Detect which cell encompasses the target text, then output its (X, Y) center coordinate. 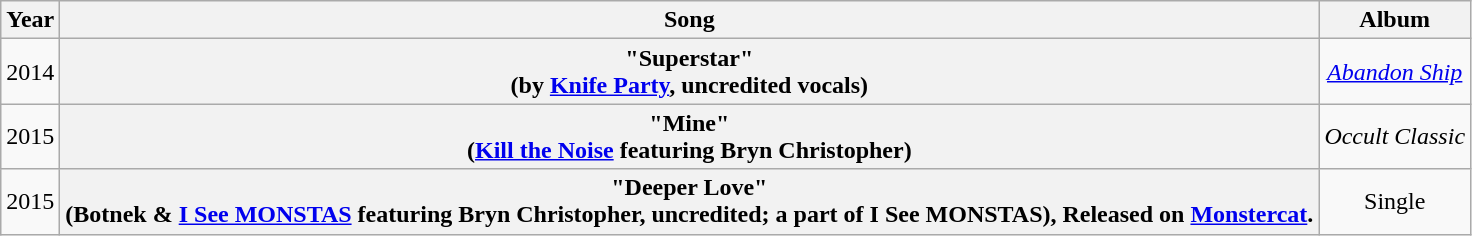
Album (1395, 20)
"Mine"(Kill the Noise featuring Bryn Christopher) (690, 136)
Occult Classic (1395, 136)
2014 (30, 72)
Year (30, 20)
Abandon Ship (1395, 72)
Song (690, 20)
"Superstar"(by Knife Party, uncredited vocals) (690, 72)
Single (1395, 202)
"Deeper Love"(Botnek & I See MONSTAS featuring Bryn Christopher, uncredited; a part of I See MONSTAS), Released on Monstercat. (690, 202)
